Return [x, y] of the center of cell containing provided text 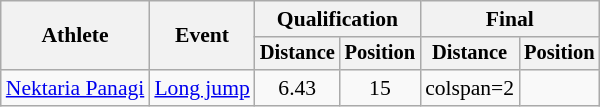
Long jump [202, 88]
colspan=2 [470, 88]
Event [202, 36]
Athlete [76, 36]
6.43 [298, 88]
Final [510, 19]
Nektaria Panagi [76, 88]
Qualification [338, 19]
15 [380, 88]
